Determine the (X, Y) coordinate at the center of the cell enclosing the given text.  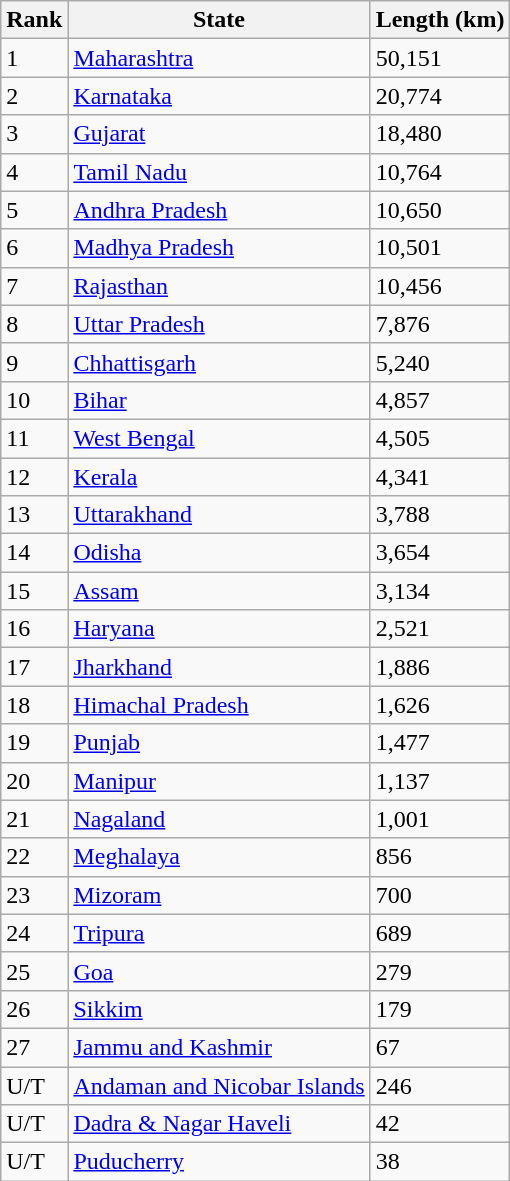
Uttarakhand (219, 515)
Sikkim (219, 1009)
15 (34, 591)
Gujarat (219, 134)
Length (km) (440, 20)
Punjab (219, 743)
10,501 (440, 248)
689 (440, 933)
Tripura (219, 933)
Nagaland (219, 819)
2,521 (440, 629)
1,001 (440, 819)
3,134 (440, 591)
Bihar (219, 400)
21 (34, 819)
24 (34, 933)
Rank (34, 20)
10,650 (440, 210)
Uttar Pradesh (219, 324)
1,137 (440, 781)
18 (34, 705)
6 (34, 248)
3,788 (440, 515)
Manipur (219, 781)
3,654 (440, 553)
856 (440, 857)
2 (34, 96)
Himachal Pradesh (219, 705)
Dadra & Nagar Haveli (219, 1124)
Puducherry (219, 1162)
4,857 (440, 400)
Mizoram (219, 895)
State (219, 20)
20,774 (440, 96)
7 (34, 286)
Haryana (219, 629)
Rajasthan (219, 286)
50,151 (440, 58)
Maharashtra (219, 58)
11 (34, 438)
Chhattisgarh (219, 362)
42 (440, 1124)
23 (34, 895)
10 (34, 400)
67 (440, 1047)
4,505 (440, 438)
4 (34, 172)
13 (34, 515)
Madhya Pradesh (219, 248)
Jammu and Kashmir (219, 1047)
Tamil Nadu (219, 172)
700 (440, 895)
38 (440, 1162)
Meghalaya (219, 857)
Andaman and Nicobar Islands (219, 1085)
1,626 (440, 705)
26 (34, 1009)
5,240 (440, 362)
1,886 (440, 667)
West Bengal (219, 438)
Assam (219, 591)
3 (34, 134)
16 (34, 629)
Kerala (219, 477)
279 (440, 971)
4,341 (440, 477)
1 (34, 58)
18,480 (440, 134)
9 (34, 362)
Andhra Pradesh (219, 210)
12 (34, 477)
22 (34, 857)
10,764 (440, 172)
20 (34, 781)
8 (34, 324)
27 (34, 1047)
19 (34, 743)
7,876 (440, 324)
25 (34, 971)
Karnataka (219, 96)
Jharkhand (219, 667)
179 (440, 1009)
14 (34, 553)
1,477 (440, 743)
17 (34, 667)
246 (440, 1085)
5 (34, 210)
Goa (219, 971)
Odisha (219, 553)
10,456 (440, 286)
